Locate the cell with the specified text and output its (x, y) center coordinate. 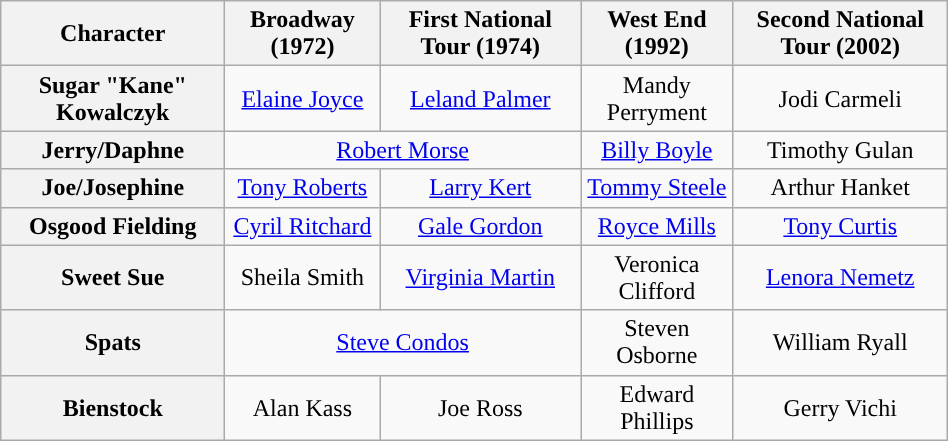
Jodi Carmeli (840, 98)
Steve Condos (403, 342)
William Ryall (840, 342)
Character (113, 34)
Jerry/Daphne (113, 150)
Tony Curtis (840, 226)
Mandy Perryment (658, 98)
Larry Kert (480, 188)
Edward Phillips (658, 408)
Veronica Clifford (658, 278)
Timothy Gulan (840, 150)
Arthur Hanket (840, 188)
Elaine Joyce (302, 98)
Joe/Josephine (113, 188)
West End (1992) (658, 34)
Broadway (1972) (302, 34)
Gale Gordon (480, 226)
Bienstock (113, 408)
Billy Boyle (658, 150)
Cyril Ritchard (302, 226)
Robert Morse (403, 150)
Tony Roberts (302, 188)
Leland Palmer (480, 98)
Osgood Fielding (113, 226)
Lenora Nemetz (840, 278)
Joe Ross (480, 408)
Sweet Sue (113, 278)
Sheila Smith (302, 278)
Spats (113, 342)
Alan Kass (302, 408)
Gerry Vichi (840, 408)
Steven Osborne (658, 342)
Tommy Steele (658, 188)
Second National Tour (2002) (840, 34)
First National Tour (1974) (480, 34)
Virginia Martin (480, 278)
Royce Mills (658, 226)
Sugar "Kane" Kowalczyk (113, 98)
